Return the (x, y) coordinate for the center point of the cell that contains the specified text.  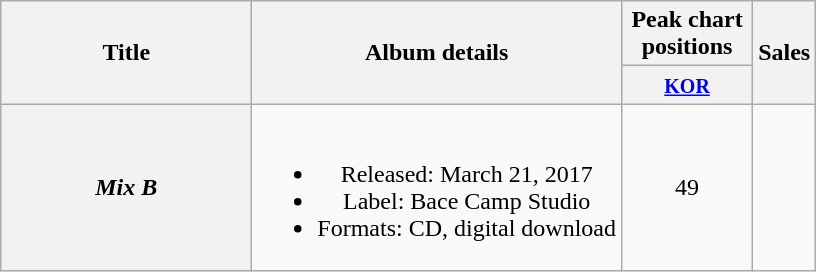
Released: March 21, 2017Label: Bace Camp StudioFormats: CD, digital download (437, 188)
Peak chart positions (688, 34)
Sales (784, 52)
KOR (688, 85)
Mix B (126, 188)
49 (688, 188)
Album details (437, 52)
Title (126, 52)
